Extract the [X, Y] coordinate from the center of the cell holding the provided text.  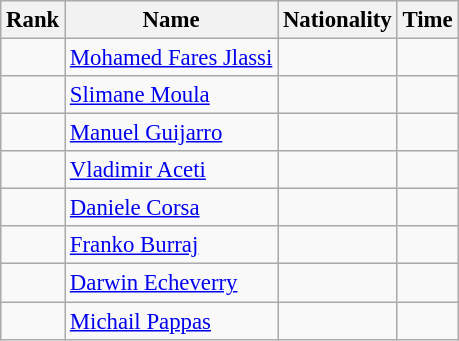
Manuel Guijarro [172, 133]
Nationality [338, 20]
Slimane Moula [172, 95]
Mohamed Fares Jlassi [172, 58]
Daniele Corsa [172, 208]
Franko Burraj [172, 245]
Vladimir Aceti [172, 170]
Time [428, 20]
Name [172, 20]
Darwin Echeverry [172, 283]
Rank [33, 20]
Michail Pappas [172, 321]
